Search for the cell housing the specified text and yield its (x, y) center coordinate. 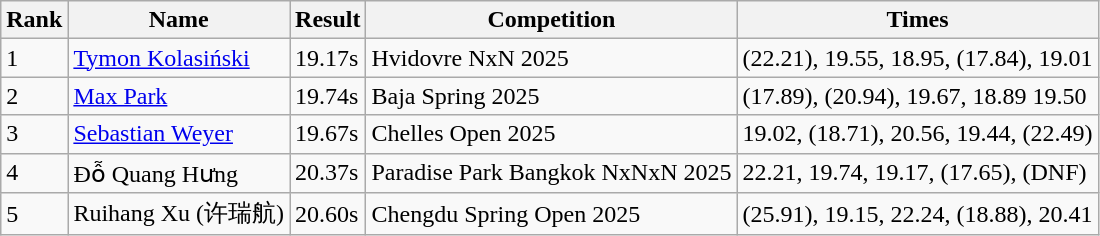
Chengdu Spring Open 2025 (552, 214)
Baja Spring 2025 (552, 96)
Name (179, 20)
Paradise Park Bangkok NxNxN 2025 (552, 173)
Đỗ Quang Hưng (179, 173)
(25.91), 19.15, 22.24, (18.88), 20.41 (918, 214)
19.74s (328, 96)
Ruihang Xu (许瑞航) (179, 214)
(22.21), 19.55, 18.95, (17.84), 19.01 (918, 58)
Competition (552, 20)
Sebastian Weyer (179, 134)
20.60s (328, 214)
Result (328, 20)
Hvidovre NxN 2025 (552, 58)
3 (34, 134)
4 (34, 173)
Times (918, 20)
2 (34, 96)
Chelles Open 2025 (552, 134)
20.37s (328, 173)
Max Park (179, 96)
Rank (34, 20)
(17.89), (20.94), 19.67, 18.89 19.50 (918, 96)
19.67s (328, 134)
5 (34, 214)
19.02, (18.71), 20.56, 19.44, (22.49) (918, 134)
22.21, 19.74, 19.17, (17.65), (DNF) (918, 173)
19.17s (328, 58)
Tymon Kolasiński (179, 58)
1 (34, 58)
